Return [X, Y] of the center of cell containing provided text 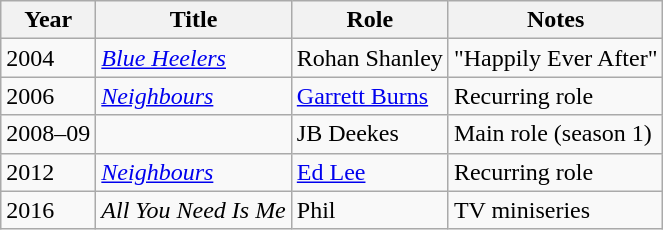
Garrett Burns [370, 96]
All You Need Is Me [194, 210]
Year [48, 20]
2016 [48, 210]
TV miniseries [556, 210]
"Happily Ever After" [556, 58]
Title [194, 20]
2006 [48, 96]
JB Deekes [370, 134]
Blue Heelers [194, 58]
Role [370, 20]
2008–09 [48, 134]
Rohan Shanley [370, 58]
Notes [556, 20]
2004 [48, 58]
Ed Lee [370, 172]
Main role (season 1) [556, 134]
Phil [370, 210]
2012 [48, 172]
